From the cell containing the given text, extract its center point as [X, Y] coordinate. 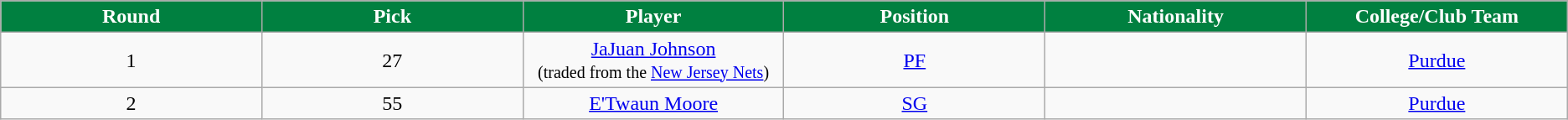
Player [653, 17]
Round [132, 17]
2 [132, 103]
Position [915, 17]
College/Club Team [1436, 17]
1 [132, 60]
55 [392, 103]
JaJuan Johnson(traded from the New Jersey Nets) [653, 60]
SG [915, 103]
Pick [392, 17]
E'Twaun Moore [653, 103]
PF [915, 60]
27 [392, 60]
Nationality [1176, 17]
